Return [x, y] of the center of cell containing provided text 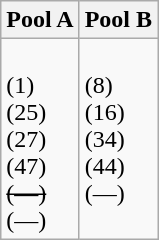
Pool B [118, 20]
Pool A [40, 20]
(1) (25) (27) (47) (—) (—) [40, 139]
(8) (16) (34) (44) (—) [118, 139]
